Locate the cell with the specified text and output its [x, y] center coordinate. 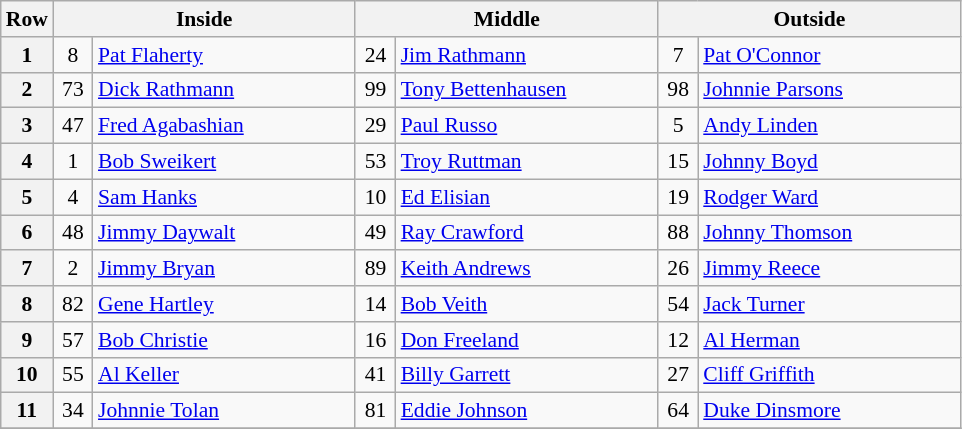
73 [73, 90]
Pat Flaherty [224, 55]
Andy Linden [829, 126]
89 [375, 269]
Don Freeland [527, 340]
Sam Hanks [224, 197]
Bob Veith [527, 304]
54 [678, 304]
Pat O'Connor [829, 55]
9 [27, 340]
64 [678, 411]
Johnny Thomson [829, 233]
57 [73, 340]
Bob Sweikert [224, 162]
Row [27, 19]
Eddie Johnson [527, 411]
Al Herman [829, 340]
24 [375, 55]
Jim Rathmann [527, 55]
48 [73, 233]
Middle [506, 19]
49 [375, 233]
Fred Agabashian [224, 126]
3 [27, 126]
29 [375, 126]
Johnnie Parsons [829, 90]
Al Keller [224, 375]
27 [678, 375]
11 [27, 411]
55 [73, 375]
Jimmy Daywalt [224, 233]
26 [678, 269]
Gene Hartley [224, 304]
Billy Garrett [527, 375]
Jimmy Bryan [224, 269]
41 [375, 375]
Dick Rathmann [224, 90]
19 [678, 197]
Keith Andrews [527, 269]
Duke Dinsmore [829, 411]
6 [27, 233]
Bob Christie [224, 340]
Ray Crawford [527, 233]
Tony Bettenhausen [527, 90]
88 [678, 233]
Jack Turner [829, 304]
14 [375, 304]
16 [375, 340]
Ed Elisian [527, 197]
Rodger Ward [829, 197]
53 [375, 162]
Troy Ruttman [527, 162]
15 [678, 162]
Paul Russo [527, 126]
Johnny Boyd [829, 162]
82 [73, 304]
12 [678, 340]
98 [678, 90]
Outside [810, 19]
99 [375, 90]
Inside [204, 19]
Cliff Griffith [829, 375]
47 [73, 126]
81 [375, 411]
34 [73, 411]
Jimmy Reece [829, 269]
Johnnie Tolan [224, 411]
